For the text-containing cell, return its midpoint in (X, Y) coordinate format. 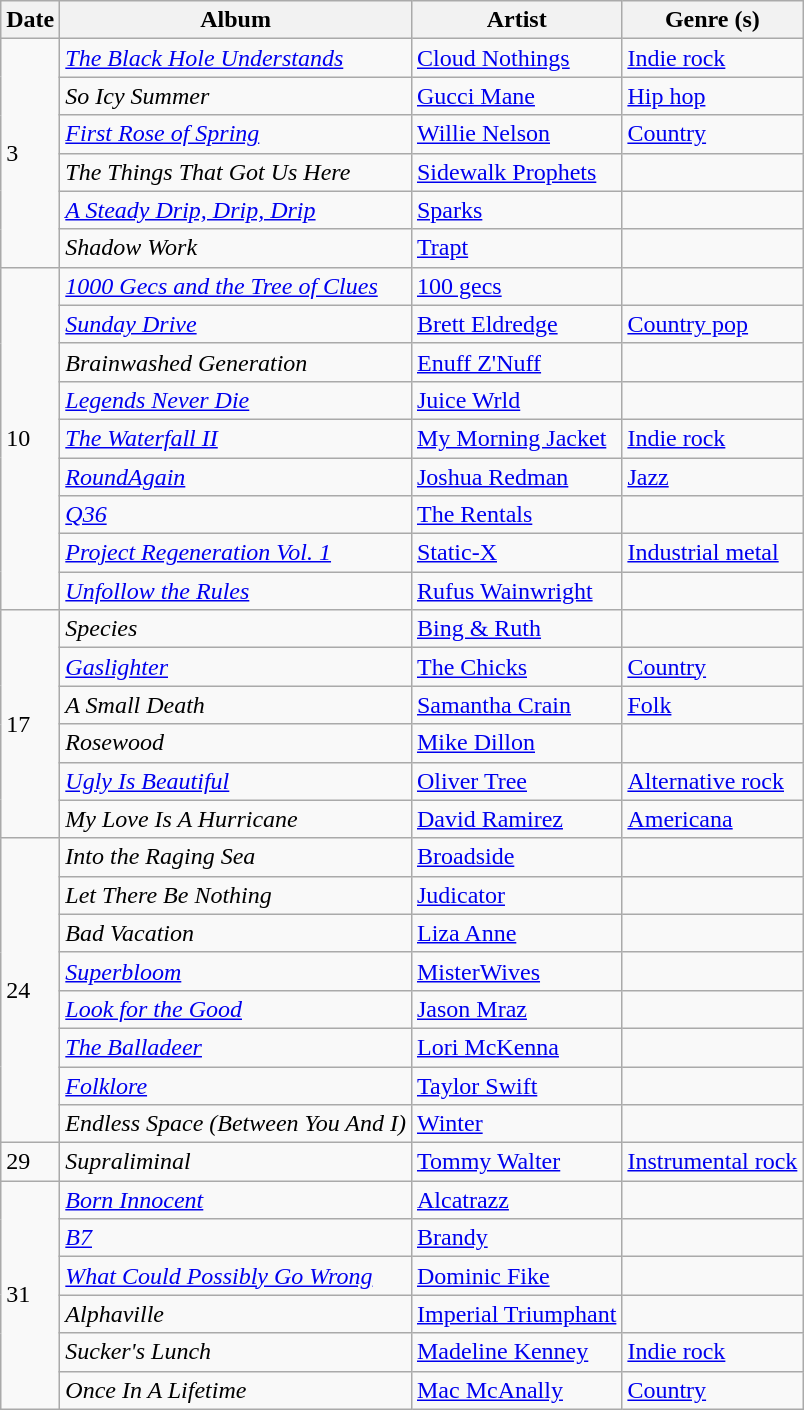
Mac McAnally (516, 1390)
Sunday Drive (236, 324)
Taylor Swift (516, 1085)
Let There Be Nothing (236, 895)
Instrumental rock (712, 1162)
Artist (516, 20)
100 gecs (516, 286)
B7 (236, 1238)
Madeline Kenney (516, 1352)
Alcatrazz (516, 1200)
Into the Raging Sea (236, 857)
First Rose of Spring (236, 134)
Jason Mraz (516, 1009)
Imperial Triumphant (516, 1314)
Joshua Redman (516, 477)
The Waterfall II (236, 438)
Album (236, 20)
Supraliminal (236, 1162)
Look for the Good (236, 1009)
Hip hop (712, 96)
The Rentals (516, 515)
Americana (712, 819)
Liza Anne (516, 933)
3 (30, 153)
What Could Possibly Go Wrong (236, 1276)
Genre (s) (712, 20)
Mike Dillon (516, 743)
Sucker's Lunch (236, 1352)
Once In A Lifetime (236, 1390)
My Love Is A Hurricane (236, 819)
29 (30, 1162)
Willie Nelson (516, 134)
Folk (712, 705)
Enuff Z'Nuff (516, 362)
The Black Hole Understands (236, 58)
Static-X (516, 553)
The Chicks (516, 667)
Bad Vacation (236, 933)
The Balladeer (236, 1047)
Date (30, 20)
Tommy Walter (516, 1162)
Rosewood (236, 743)
The Things That Got Us Here (236, 172)
Sparks (516, 210)
Shadow Work (236, 248)
Superbloom (236, 971)
Ugly Is Beautiful (236, 781)
Gucci Mane (516, 96)
A Small Death (236, 705)
1000 Gecs and the Tree of Clues (236, 286)
So Icy Summer (236, 96)
MisterWives (516, 971)
Winter (516, 1124)
RoundAgain (236, 477)
Samantha Crain (516, 705)
Lori McKenna (516, 1047)
David Ramirez (516, 819)
Sidewalk Prophets (516, 172)
A Steady Drip, Drip, Drip (236, 210)
Trapt (516, 248)
Rufus Wainwright (516, 591)
Q36 (236, 515)
Jazz (712, 477)
Species (236, 629)
Broadside (516, 857)
Juice Wrld (516, 400)
17 (30, 724)
Project Regeneration Vol. 1 (236, 553)
Industrial metal (712, 553)
Folklore (236, 1085)
Oliver Tree (516, 781)
Gaslighter (236, 667)
Unfollow the Rules (236, 591)
Cloud Nothings (516, 58)
Alternative rock (712, 781)
Country pop (712, 324)
10 (30, 438)
Legends Never Die (236, 400)
Born Innocent (236, 1200)
Dominic Fike (516, 1276)
Brett Eldredge (516, 324)
Bing & Ruth (516, 629)
Alphaville (236, 1314)
Brainwashed Generation (236, 362)
24 (30, 990)
Brandy (516, 1238)
Endless Space (Between You And I) (236, 1124)
My Morning Jacket (516, 438)
31 (30, 1295)
Judicator (516, 895)
